For the text-containing cell, return its midpoint in (x, y) coordinate format. 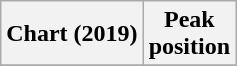
Peakposition (189, 34)
Chart (2019) (72, 34)
